Detect which cell encompasses the target text, then output its (x, y) center coordinate. 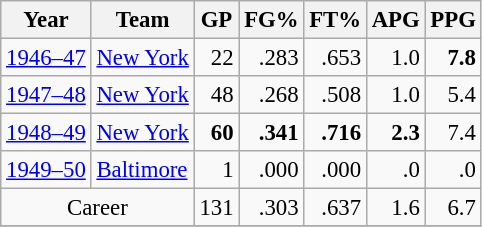
.716 (336, 133)
6.7 (453, 208)
131 (216, 208)
Team (142, 20)
48 (216, 95)
7.8 (453, 58)
.283 (272, 58)
.341 (272, 133)
1.6 (396, 208)
1946–47 (46, 58)
1947–48 (46, 95)
.268 (272, 95)
5.4 (453, 95)
.508 (336, 95)
Year (46, 20)
1949–50 (46, 170)
60 (216, 133)
FT% (336, 20)
APG (396, 20)
FG% (272, 20)
.303 (272, 208)
Career (98, 208)
7.4 (453, 133)
GP (216, 20)
1948–49 (46, 133)
22 (216, 58)
1 (216, 170)
.637 (336, 208)
.653 (336, 58)
Baltimore (142, 170)
2.3 (396, 133)
PPG (453, 20)
